Determine the [x, y] coordinate at the center of the cell enclosing the given text.  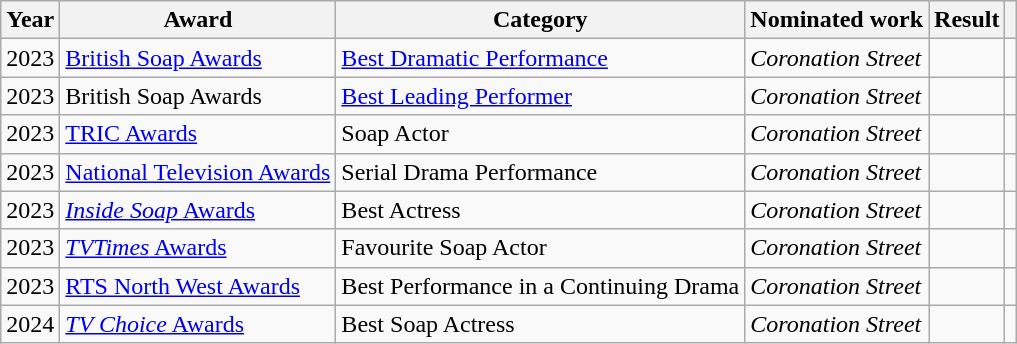
TV Choice Awards [198, 324]
Result [967, 20]
Inside Soap Awards [198, 210]
Soap Actor [540, 134]
Favourite Soap Actor [540, 248]
TVTimes Awards [198, 248]
Award [198, 20]
National Television Awards [198, 172]
Best Leading Performer [540, 96]
Nominated work [837, 20]
Best Soap Actress [540, 324]
2024 [30, 324]
Year [30, 20]
Best Dramatic Performance [540, 58]
Category [540, 20]
Best Performance in a Continuing Drama [540, 286]
TRIC Awards [198, 134]
Serial Drama Performance [540, 172]
RTS North West Awards [198, 286]
Best Actress [540, 210]
